Detect which cell encompasses the target text, then output its [x, y] center coordinate. 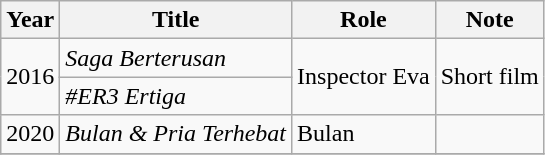
Year [30, 20]
Inspector Eva [364, 77]
Role [364, 20]
Saga Berterusan [176, 58]
Short film [490, 77]
Title [176, 20]
#ER3 Ertiga [176, 96]
2016 [30, 77]
Bulan [364, 134]
2020 [30, 134]
Note [490, 20]
Bulan & Pria Terhebat [176, 134]
